Return the (x, y) coordinate for the center point of the cell that contains the specified text.  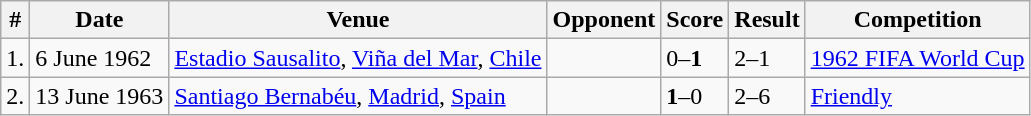
Estadio Sausalito, Viña del Mar, Chile (358, 58)
Competition (918, 20)
# (16, 20)
2. (16, 96)
Venue (358, 20)
1. (16, 58)
1962 FIFA World Cup (918, 58)
Date (100, 20)
2–6 (767, 96)
Score (695, 20)
Santiago Bernabéu, Madrid, Spain (358, 96)
Opponent (604, 20)
2–1 (767, 58)
Result (767, 20)
13 June 1963 (100, 96)
1–0 (695, 96)
0–1 (695, 58)
Friendly (918, 96)
6 June 1962 (100, 58)
